Determine the [X, Y] coordinate at the center of the cell enclosing the given text.  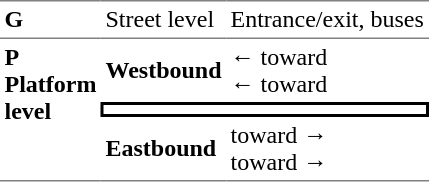
Street level [164, 19]
toward → toward → [327, 149]
Westbound [164, 70]
P Platform level [50, 110]
Entrance/exit, buses [327, 19]
Eastbound [164, 149]
← toward ← toward [327, 70]
G [50, 19]
